Search for the cell housing the specified text and yield its (X, Y) center coordinate. 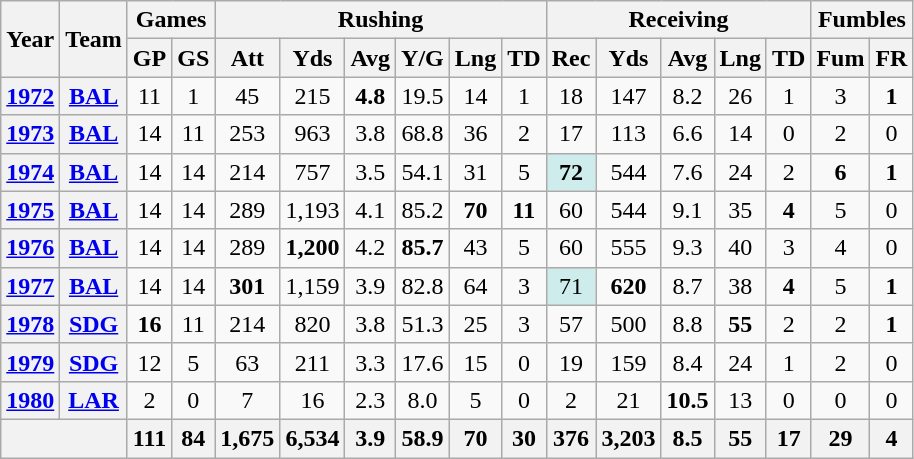
36 (475, 134)
7.6 (688, 172)
1980 (30, 400)
71 (571, 286)
18 (571, 96)
8.4 (688, 362)
35 (740, 210)
38 (740, 286)
19.5 (423, 96)
54.1 (423, 172)
30 (524, 438)
1,193 (312, 210)
Receiving (678, 20)
963 (312, 134)
6,534 (312, 438)
113 (628, 134)
GS (194, 58)
3.5 (370, 172)
12 (149, 362)
1973 (30, 134)
3,203 (628, 438)
7 (248, 400)
1974 (30, 172)
159 (628, 362)
Rec (571, 58)
Team (94, 39)
GP (149, 58)
10.5 (688, 400)
51.3 (423, 324)
13 (740, 400)
8.0 (423, 400)
4.1 (370, 210)
301 (248, 286)
84 (194, 438)
82.8 (423, 286)
820 (312, 324)
LAR (94, 400)
8.7 (688, 286)
63 (248, 362)
26 (740, 96)
111 (149, 438)
29 (840, 438)
757 (312, 172)
25 (475, 324)
Fum (840, 58)
Y/G (423, 58)
85.7 (423, 248)
57 (571, 324)
1975 (30, 210)
31 (475, 172)
43 (475, 248)
85.2 (423, 210)
6 (840, 172)
211 (312, 362)
1,675 (248, 438)
9.1 (688, 210)
58.9 (423, 438)
1976 (30, 248)
8.2 (688, 96)
4.8 (370, 96)
555 (628, 248)
40 (740, 248)
Year (30, 39)
19 (571, 362)
6.6 (688, 134)
1979 (30, 362)
17.6 (423, 362)
9.3 (688, 248)
Games (170, 20)
8.5 (688, 438)
Fumbles (862, 20)
21 (628, 400)
147 (628, 96)
Rushing (380, 20)
376 (571, 438)
1,159 (312, 286)
2.3 (370, 400)
15 (475, 362)
FR (892, 58)
64 (475, 286)
620 (628, 286)
Att (248, 58)
1972 (30, 96)
215 (312, 96)
45 (248, 96)
3.3 (370, 362)
1978 (30, 324)
1,200 (312, 248)
8.8 (688, 324)
253 (248, 134)
1977 (30, 286)
72 (571, 172)
4.2 (370, 248)
500 (628, 324)
68.8 (423, 134)
